Determine the [x, y] coordinate at the center of the cell enclosing the given text.  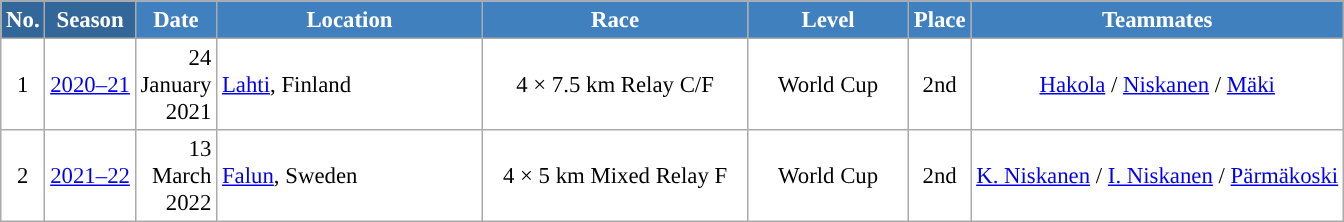
4 × 5 km Mixed Relay F [615, 176]
Season [90, 20]
Level [828, 20]
2020–21 [90, 85]
2021–22 [90, 176]
2 [23, 176]
1 [23, 85]
Race [615, 20]
Falun, Sweden [350, 176]
Teammates [1158, 20]
Location [350, 20]
24 January 2021 [176, 85]
4 × 7.5 km Relay C/F [615, 85]
13 March 2022 [176, 176]
Date [176, 20]
Hakola / Niskanen / Mäki [1158, 85]
Lahti, Finland [350, 85]
Place [939, 20]
K. Niskanen / I. Niskanen / Pärmäkoski [1158, 176]
No. [23, 20]
